Provide the [x, y] coordinate of the cell's center where the given text is located.  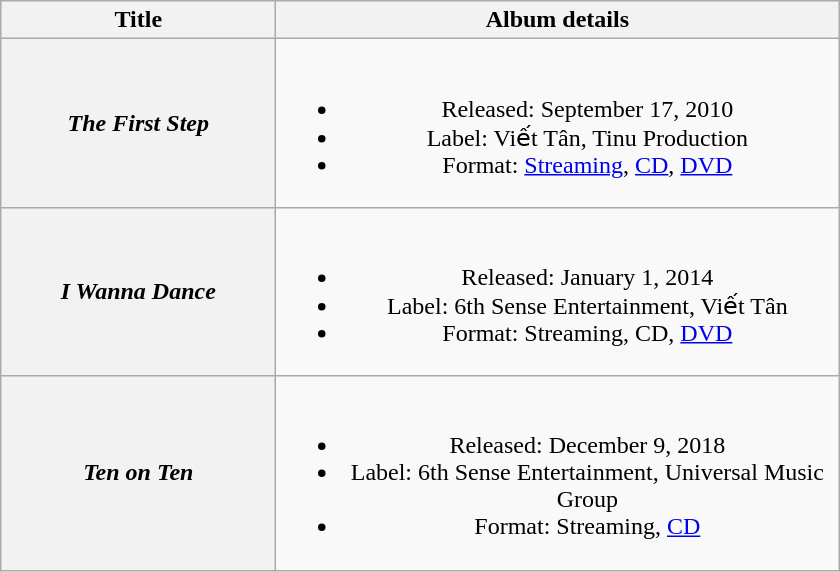
Album details [558, 20]
Ten on Ten [138, 473]
Title [138, 20]
Released: January 1, 2014Label: 6th Sense Entertainment, Viết TânFormat: Streaming, CD, DVD [558, 292]
Released: December 9, 2018Label: 6th Sense Entertainment, Universal Music GroupFormat: Streaming, CD [558, 473]
I Wanna Dance [138, 292]
The First Step [138, 124]
Released: September 17, 2010Label: Viết Tân, Tinu ProductionFormat: Streaming, CD, DVD [558, 124]
